Locate the cell with the specified text and output its [x, y] center coordinate. 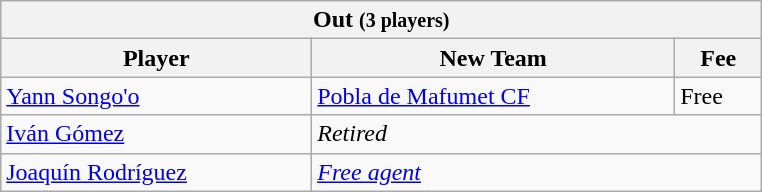
Out (3 players) [382, 20]
Yann Songo'o [156, 96]
Free [718, 96]
New Team [494, 58]
Free agent [537, 172]
Iván Gómez [156, 134]
Joaquín Rodríguez [156, 172]
Player [156, 58]
Pobla de Mafumet CF [494, 96]
Retired [537, 134]
Fee [718, 58]
